Scan for the cell matching the given text and deliver its (X, Y) coordinate at center. 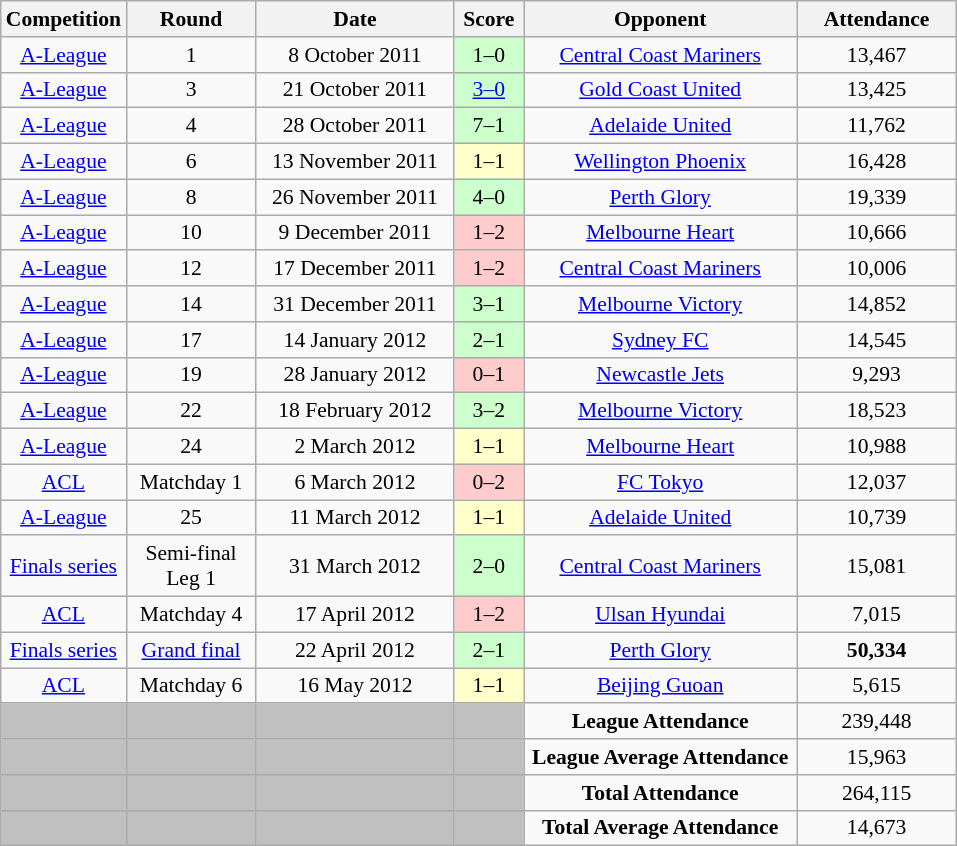
Opponent (660, 19)
13,467 (876, 55)
Score (489, 19)
Semi-final Leg 1 (191, 566)
14,852 (876, 304)
264,115 (876, 793)
1–0 (489, 55)
14,673 (876, 828)
14 (191, 304)
15,963 (876, 757)
22 (191, 411)
Total Average Attendance (660, 828)
0–2 (489, 482)
4 (191, 126)
9 December 2011 (355, 233)
Ulsan Hyundai (660, 615)
Round (191, 19)
1 (191, 55)
10,739 (876, 518)
13,425 (876, 90)
Newcastle Jets (660, 375)
7,015 (876, 615)
Matchday 4 (191, 615)
3–1 (489, 304)
0–1 (489, 375)
8 October 2011 (355, 55)
10 (191, 233)
5,615 (876, 686)
15,081 (876, 566)
Wellington Phoenix (660, 162)
10,006 (876, 269)
16 May 2012 (355, 686)
10,988 (876, 447)
16,428 (876, 162)
Sydney FC (660, 340)
18 February 2012 (355, 411)
14 January 2012 (355, 340)
Beijing Guoan (660, 686)
Total Attendance (660, 793)
2–0 (489, 566)
19 (191, 375)
2 March 2012 (355, 447)
17 (191, 340)
17 April 2012 (355, 615)
12,037 (876, 482)
28 October 2011 (355, 126)
9,293 (876, 375)
25 (191, 518)
6 March 2012 (355, 482)
8 (191, 197)
28 January 2012 (355, 375)
League Average Attendance (660, 757)
12 (191, 269)
Date (355, 19)
Grand final (191, 650)
Competition (64, 19)
FC Tokyo (660, 482)
11 March 2012 (355, 518)
17 December 2011 (355, 269)
Matchday 1 (191, 482)
4–0 (489, 197)
21 October 2011 (355, 90)
3–2 (489, 411)
31 March 2012 (355, 566)
239,448 (876, 722)
Attendance (876, 19)
11,762 (876, 126)
3–0 (489, 90)
13 November 2011 (355, 162)
24 (191, 447)
Matchday 6 (191, 686)
League Attendance (660, 722)
18,523 (876, 411)
6 (191, 162)
22 April 2012 (355, 650)
7–1 (489, 126)
14,545 (876, 340)
10,666 (876, 233)
Gold Coast United (660, 90)
50,334 (876, 650)
26 November 2011 (355, 197)
3 (191, 90)
31 December 2011 (355, 304)
19,339 (876, 197)
